Output the [X, Y] coordinate of the center of the cell containing the given text.  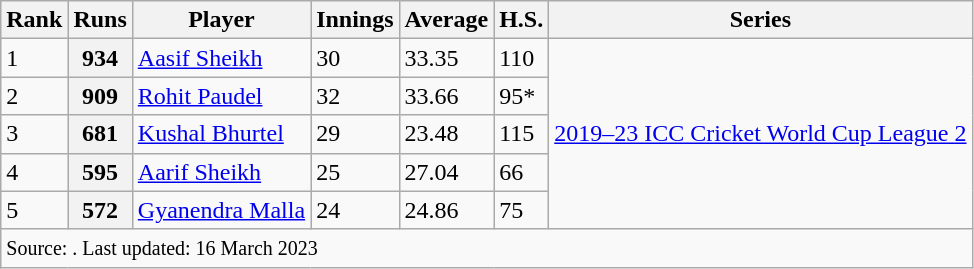
Rank [34, 20]
33.35 [446, 58]
Series [760, 20]
3 [34, 134]
681 [100, 134]
Innings [355, 20]
2 [34, 96]
Aasif Sheikh [221, 58]
Kushal Bhurtel [221, 134]
110 [522, 58]
95* [522, 96]
934 [100, 58]
66 [522, 172]
595 [100, 172]
4 [34, 172]
30 [355, 58]
Runs [100, 20]
5 [34, 210]
Average [446, 20]
Source: . Last updated: 16 March 2023 [486, 248]
24.86 [446, 210]
2019–23 ICC Cricket World Cup League 2 [760, 134]
33.66 [446, 96]
32 [355, 96]
23.48 [446, 134]
Aarif Sheikh [221, 172]
Player [221, 20]
H.S. [522, 20]
Rohit Paudel [221, 96]
25 [355, 172]
572 [100, 210]
115 [522, 134]
1 [34, 58]
27.04 [446, 172]
Gyanendra Malla [221, 210]
75 [522, 210]
909 [100, 96]
24 [355, 210]
29 [355, 134]
